Locate the cell with the specified text and output its [x, y] center coordinate. 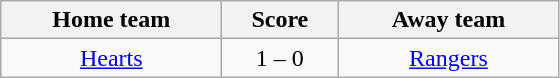
Score [280, 20]
1 – 0 [280, 58]
Away team [448, 20]
Rangers [448, 58]
Home team [112, 20]
Hearts [112, 58]
